Return [x, y] of the center of cell containing provided text 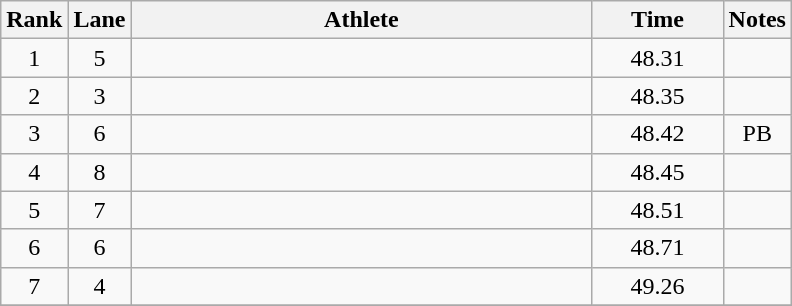
8 [100, 172]
Athlete [362, 20]
PB [757, 134]
Rank [34, 20]
48.35 [658, 96]
1 [34, 58]
48.71 [658, 248]
49.26 [658, 286]
Lane [100, 20]
48.31 [658, 58]
Time [658, 20]
2 [34, 96]
Notes [757, 20]
48.42 [658, 134]
48.51 [658, 210]
48.45 [658, 172]
